Scan for the cell matching the given text and deliver its (x, y) coordinate at center. 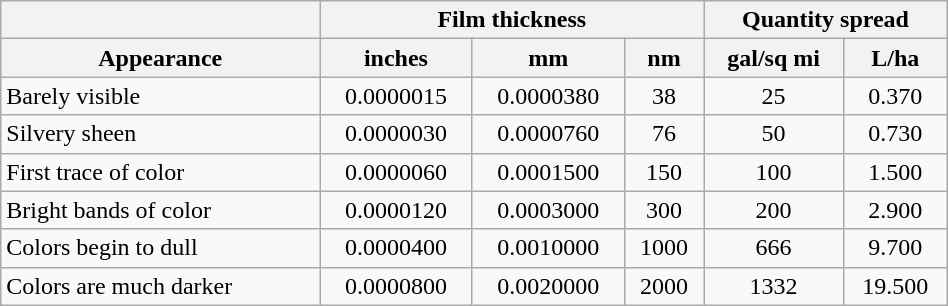
1332 (774, 286)
200 (774, 210)
L/ha (895, 58)
38 (664, 96)
Silvery sheen (160, 134)
1.500 (895, 172)
100 (774, 172)
0.0000760 (548, 134)
First trace of color (160, 172)
0.0000060 (396, 172)
0.0020000 (548, 286)
50 (774, 134)
150 (664, 172)
9.700 (895, 248)
inches (396, 58)
Bright bands of color (160, 210)
nm (664, 58)
0.0000120 (396, 210)
0.0000400 (396, 248)
300 (664, 210)
2000 (664, 286)
19.500 (895, 286)
mm (548, 58)
2.900 (895, 210)
Film thickness (512, 20)
0.0000380 (548, 96)
0.0000800 (396, 286)
76 (664, 134)
666 (774, 248)
0.730 (895, 134)
gal/sq mi (774, 58)
0.0000015 (396, 96)
0.0000030 (396, 134)
Appearance (160, 58)
Colors begin to dull (160, 248)
0.0010000 (548, 248)
0.0001500 (548, 172)
0.370 (895, 96)
25 (774, 96)
1000 (664, 248)
Barely visible (160, 96)
0.0003000 (548, 210)
Colors are much darker (160, 286)
Quantity spread (826, 20)
